Extract the [X, Y] coordinate from the center of the cell holding the provided text.  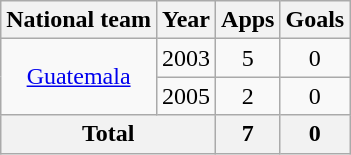
Apps [248, 20]
2 [248, 96]
Guatemala [79, 77]
National team [79, 20]
7 [248, 134]
Goals [315, 20]
Total [108, 134]
5 [248, 58]
2005 [186, 96]
2003 [186, 58]
Year [186, 20]
